Locate the cell with the specified text and output its (X, Y) center coordinate. 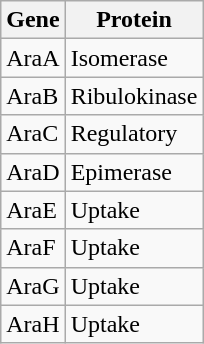
Gene (33, 20)
Epimerase (134, 172)
AraB (33, 96)
AraG (33, 286)
AraD (33, 172)
AraA (33, 58)
Isomerase (134, 58)
Protein (134, 20)
Ribulokinase (134, 96)
AraF (33, 248)
AraE (33, 210)
AraC (33, 134)
AraH (33, 324)
Regulatory (134, 134)
